Extract the [X, Y] coordinate from the center of the cell holding the provided text.  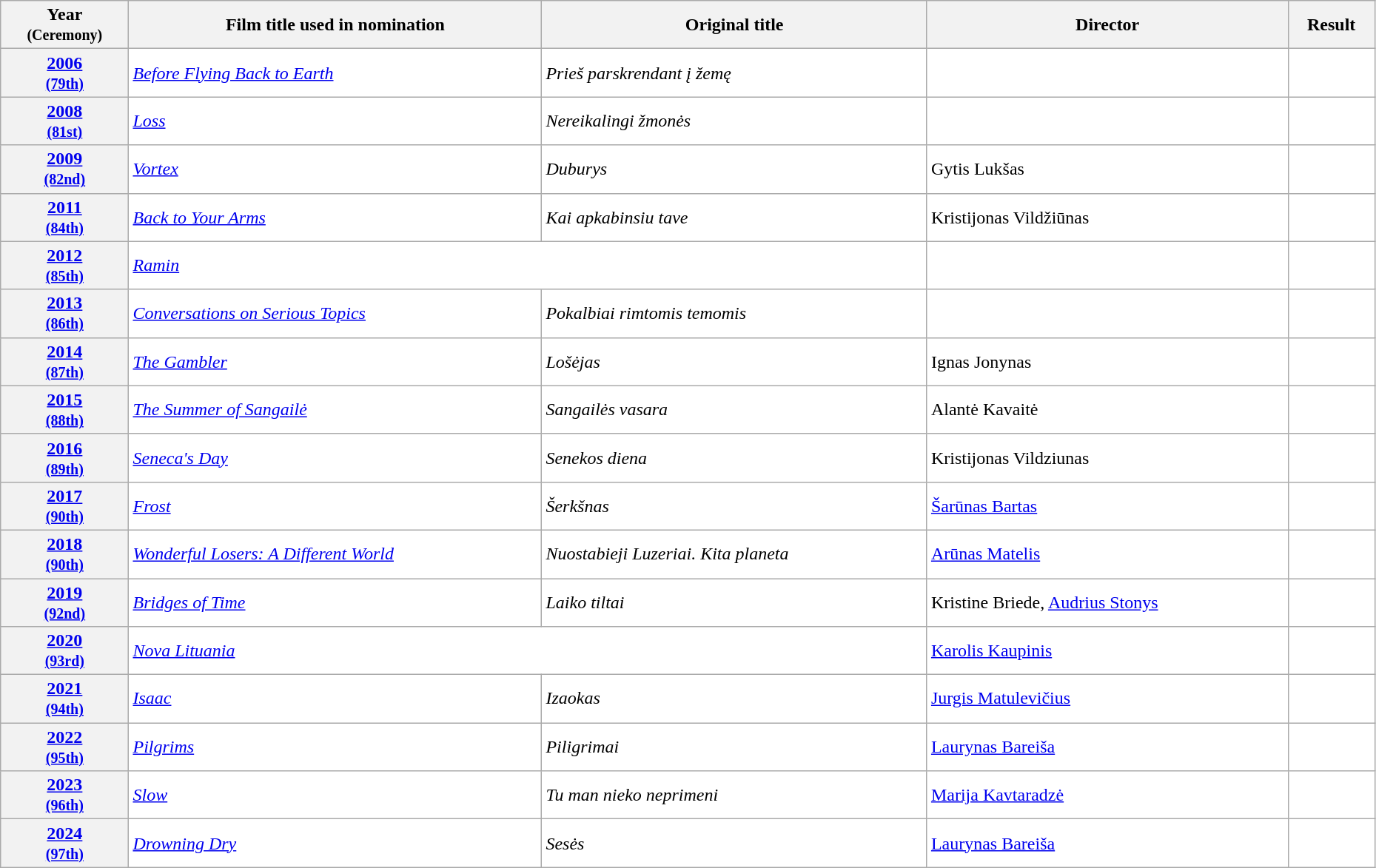
Alantė Kavaitė [1107, 410]
Lošėjas [734, 361]
2021(94th) [65, 699]
Gytis Lukšas [1107, 169]
Result [1331, 25]
Kristine Briede, Audrius Stonys [1107, 602]
2012(85th) [65, 265]
Seneca's Day [335, 457]
Piligrimai [734, 747]
2006(79th) [65, 73]
Sangailės vasara [734, 410]
Film title used in nomination [335, 25]
Wonderful Losers: A Different World [335, 554]
Pokalbiai rimtomis temomis [734, 314]
2011(84th) [65, 218]
Original title [734, 25]
Pilgrims [335, 747]
2013(86th) [65, 314]
Tu man nieko neprimeni [734, 795]
Loss [335, 121]
Conversations on Serious Topics [335, 314]
Marija Kavtaradzė [1107, 795]
Drowning Dry [335, 844]
2016(89th) [65, 457]
2017(90th) [65, 506]
Arūnas Matelis [1107, 554]
2008(81st) [65, 121]
Back to Your Arms [335, 218]
Year(Ceremony) [65, 25]
Director [1107, 25]
Jurgis Matulevičius [1107, 699]
The Summer of Sangailė [335, 410]
Sesės [734, 844]
Laiko tiltai [734, 602]
2024(97th) [65, 844]
2020(93rd) [65, 651]
2015(88th) [65, 410]
Ramin [528, 265]
2009(82nd) [65, 169]
Frost [335, 506]
Kristijonas Vildžiūnas [1107, 218]
Senekos diena [734, 457]
Karolis Kaupinis [1107, 651]
Nuostabieji Luzeriai. Kita planeta [734, 554]
Bridges of Time [335, 602]
Isaac [335, 699]
Prieš parskrendant į žemę [734, 73]
2014(87th) [65, 361]
Slow [335, 795]
Izaokas [734, 699]
2022(95th) [65, 747]
Nova Lituania [528, 651]
2023(96th) [65, 795]
Kristijonas Vildziunas [1107, 457]
Duburys [734, 169]
Šerkšnas [734, 506]
Ignas Jonynas [1107, 361]
Šarūnas Bartas [1107, 506]
The Gambler [335, 361]
2018(90th) [65, 554]
Vortex [335, 169]
Nereikalingi žmonės [734, 121]
Kai apkabinsiu tave [734, 218]
Before Flying Back to Earth [335, 73]
2019(92nd) [65, 602]
